Return (x, y) of the center of cell containing provided text 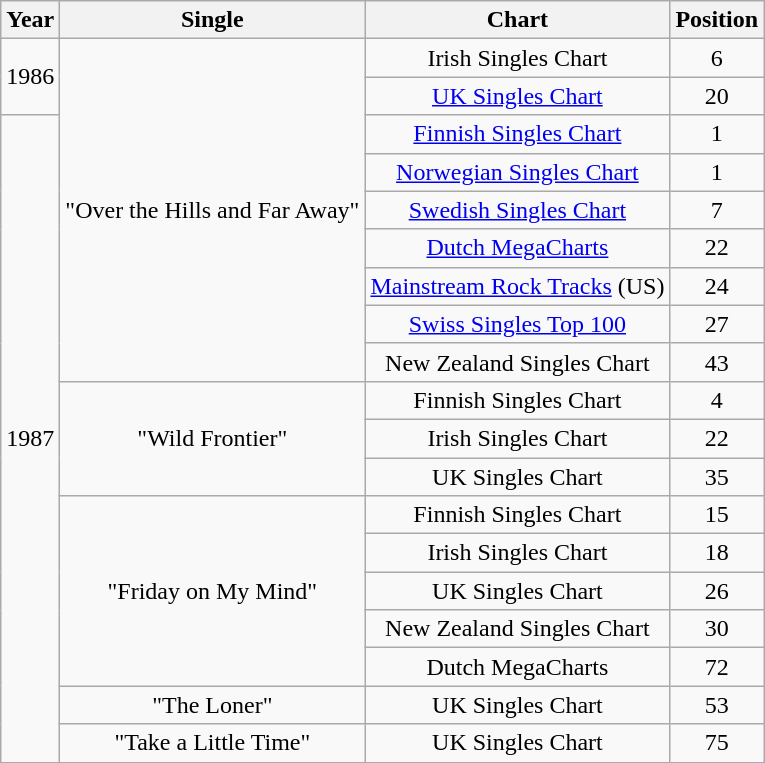
Mainstream Rock Tracks (US) (518, 286)
1987 (30, 438)
Norwegian Singles Chart (518, 172)
20 (717, 96)
Swedish Singles Chart (518, 210)
Single (212, 20)
27 (717, 324)
Year (30, 20)
"Friday on My Mind" (212, 591)
"Take a Little Time" (212, 743)
"The Loner" (212, 705)
Position (717, 20)
72 (717, 667)
6 (717, 58)
4 (717, 400)
18 (717, 553)
Swiss Singles Top 100 (518, 324)
75 (717, 743)
"Over the Hills and Far Away" (212, 210)
24 (717, 286)
1986 (30, 77)
7 (717, 210)
"Wild Frontier" (212, 438)
30 (717, 629)
15 (717, 515)
53 (717, 705)
Chart (518, 20)
43 (717, 362)
26 (717, 591)
35 (717, 477)
